Provide the [X, Y] coordinate of the cell's center where the given text is located.  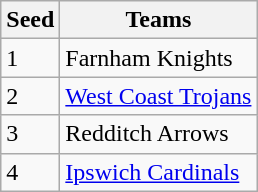
2 [30, 96]
Seed [30, 20]
3 [30, 134]
1 [30, 58]
Ipswich Cardinals [158, 172]
West Coast Trojans [158, 96]
Teams [158, 20]
Redditch Arrows [158, 134]
Farnham Knights [158, 58]
4 [30, 172]
